Pinpoint the cell where the given text exists, returning its (x, y) midpoint coordinate. 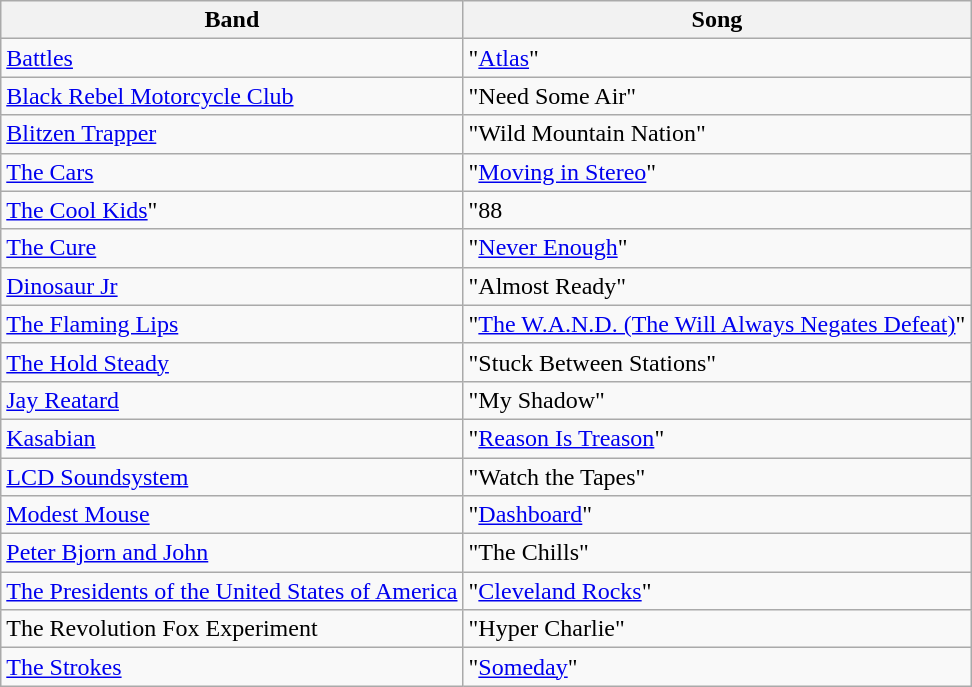
"Almost Ready" (717, 286)
"Atlas" (717, 58)
"Stuck Between Stations" (717, 362)
"Reason Is Treason" (717, 438)
The Cars (232, 172)
Battles (232, 58)
Song (717, 20)
"The W.A.N.D. (The Will Always Negates Defeat)" (717, 324)
"Someday" (717, 667)
"Cleveland Rocks" (717, 591)
"Never Enough" (717, 248)
LCD Soundsystem (232, 477)
Kasabian (232, 438)
"Need Some Air" (717, 96)
"Hyper Charlie" (717, 629)
Peter Bjorn and John (232, 553)
"88 (717, 210)
The Hold Steady (232, 362)
The Presidents of the United States of America (232, 591)
The Strokes (232, 667)
"Wild Mountain Nation" (717, 134)
The Cure (232, 248)
Blitzen Trapper (232, 134)
Dinosaur Jr (232, 286)
"Moving in Stereo" (717, 172)
"Dashboard" (717, 515)
"The Chills" (717, 553)
The Flaming Lips (232, 324)
Black Rebel Motorcycle Club (232, 96)
"My Shadow" (717, 400)
"Watch the Tapes" (717, 477)
Modest Mouse (232, 515)
The Revolution Fox Experiment (232, 629)
Jay Reatard (232, 400)
The Cool Kids" (232, 210)
Band (232, 20)
